Determine the (x, y) coordinate at the center of the cell enclosing the given text.  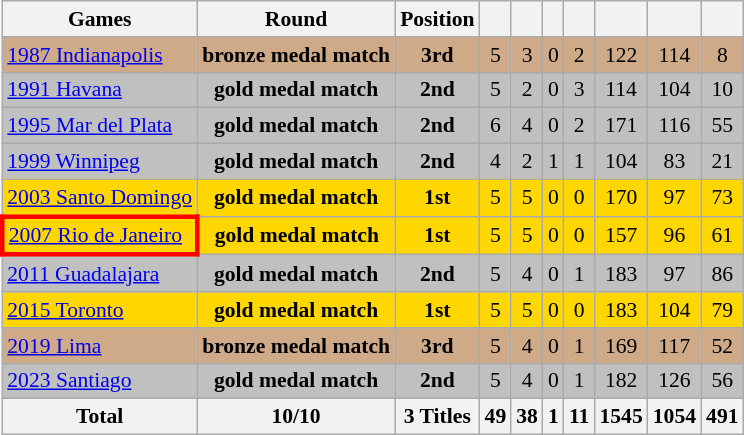
38 (527, 417)
10 (722, 90)
56 (722, 381)
122 (620, 55)
157 (620, 236)
Games (100, 19)
Total (100, 417)
61 (722, 236)
491 (722, 417)
2019 Lima (100, 346)
96 (674, 236)
1991 Havana (100, 90)
2011 Guadalajara (100, 274)
Position (437, 19)
169 (620, 346)
3 Titles (437, 417)
73 (722, 198)
6 (496, 126)
2023 Santiago (100, 381)
52 (722, 346)
117 (674, 346)
79 (722, 310)
170 (620, 198)
1545 (620, 417)
83 (674, 162)
171 (620, 126)
21 (722, 162)
2003 Santo Domingo (100, 198)
11 (580, 417)
86 (722, 274)
1987 Indianapolis (100, 55)
10/10 (296, 417)
Round (296, 19)
182 (620, 381)
1995 Mar del Plata (100, 126)
126 (674, 381)
2015 Toronto (100, 310)
55 (722, 126)
49 (496, 417)
2007 Rio de Janeiro (100, 236)
116 (674, 126)
8 (722, 55)
1054 (674, 417)
1999 Winnipeg (100, 162)
